Search for the cell housing the specified text and yield its (x, y) center coordinate. 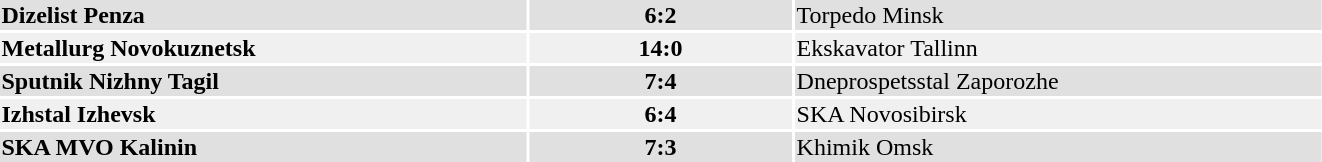
6:4 (660, 114)
7:4 (660, 81)
14:0 (660, 48)
SKA MVO Kalinin (263, 147)
Dneprospetsstal Zaporozhe (1058, 81)
Khimik Omsk (1058, 147)
Torpedo Minsk (1058, 15)
Metallurg Novokuznetsk (263, 48)
Izhstal Izhevsk (263, 114)
6:2 (660, 15)
Dizelist Penza (263, 15)
SKA Novosibirsk (1058, 114)
Sputnik Nizhny Tagil (263, 81)
7:3 (660, 147)
Ekskavator Tallinn (1058, 48)
